Locate the cell with the specified text and output its [X, Y] center coordinate. 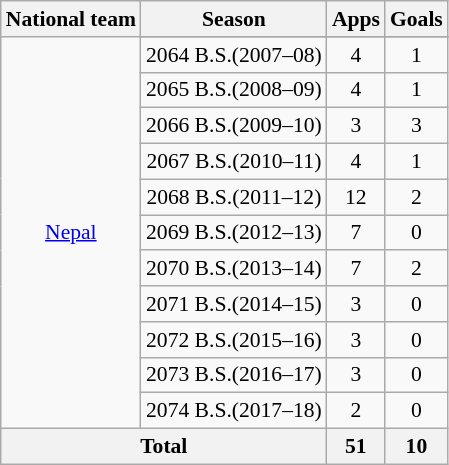
51 [356, 447]
Season [234, 19]
12 [356, 197]
2074 B.S.(2017–18) [234, 411]
2068 B.S.(2011–12) [234, 197]
2066 B.S.(2009–10) [234, 126]
2064 B.S.(2007–08) [234, 55]
2070 B.S.(2013–14) [234, 269]
2072 B.S.(2015–16) [234, 340]
Goals [416, 19]
2065 B.S.(2008–09) [234, 90]
2067 B.S.(2010–11) [234, 162]
2069 B.S.(2012–13) [234, 233]
2073 B.S.(2016–17) [234, 375]
Total [164, 447]
2071 B.S.(2014–15) [234, 304]
10 [416, 447]
Apps [356, 19]
National team [71, 19]
Nepal [71, 233]
